Identify which cell holds the provided text, then report its [X, Y] central coordinate. 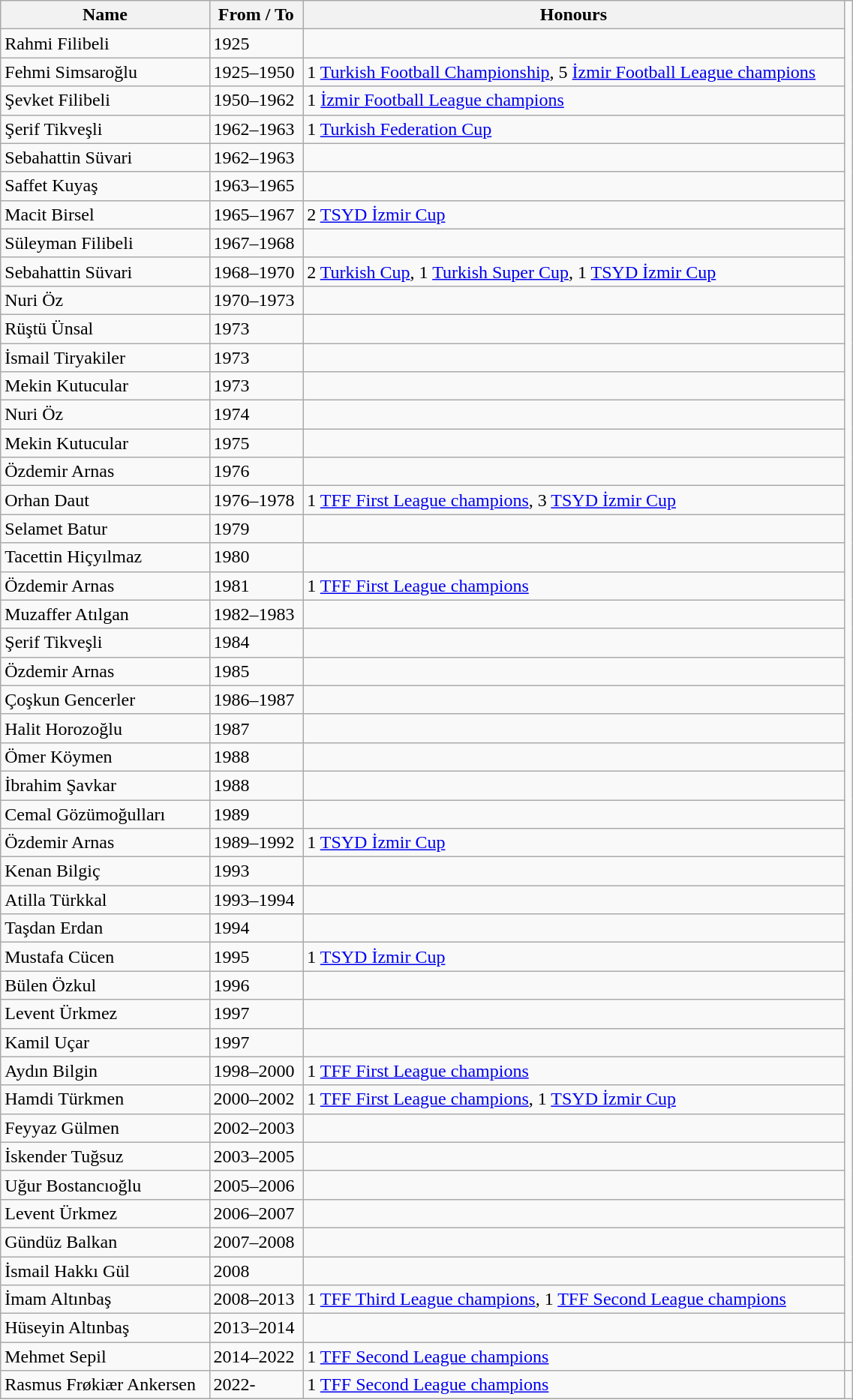
Ömer Köymen [105, 757]
2006–2007 [257, 1213]
2 Turkish Cup, 1 Turkish Super Cup, 1 TSYD İzmir Cup [574, 271]
1925 [257, 43]
Aydın Bilgin [105, 1071]
2000–2002 [257, 1099]
Orhan Daut [105, 500]
1985 [257, 671]
2008 [257, 1271]
Rasmus Frøkiær Ankersen [105, 1385]
Kenan Bilgiç [105, 871]
1984 [257, 643]
Muzaffer Atılgan [105, 614]
Selamet Batur [105, 529]
2003–2005 [257, 1156]
Rahmi Filibeli [105, 43]
Bülen Özkul [105, 985]
1979 [257, 529]
2002–2003 [257, 1128]
Fehmi Simsaroğlu [105, 72]
1 TFF First League champions, 1 TSYD İzmir Cup [574, 1099]
İsmail Hakkı Gül [105, 1271]
Honours [574, 15]
1998–2000 [257, 1071]
1965–1967 [257, 214]
Kamil Uçar [105, 1042]
2005–2006 [257, 1185]
İsmail Tiryakiler [105, 358]
1967–1968 [257, 243]
Atilla Türkkal [105, 900]
Çoşkun Gencerler [105, 700]
1975 [257, 443]
1982–1983 [257, 614]
1994 [257, 928]
1986–1987 [257, 700]
1993–1994 [257, 900]
Mustafa Cücen [105, 957]
Süleyman Filibeli [105, 243]
Hamdi Türkmen [105, 1099]
Macit Birsel [105, 214]
1 Turkish Federation Cup [574, 129]
İmam Altınbaş [105, 1300]
1968–1970 [257, 271]
1993 [257, 871]
Şevket Filibeli [105, 100]
Cemal Gözümoğulları [105, 814]
Gündüz Balkan [105, 1242]
2007–2008 [257, 1242]
1996 [257, 985]
1925–1950 [257, 72]
1976 [257, 472]
Halit Horozoğlu [105, 728]
Saffet Kuyaş [105, 186]
1 TFF First League champions, 3 TSYD İzmir Cup [574, 500]
1970–1973 [257, 300]
2022- [257, 1385]
2013–2014 [257, 1328]
From / To [257, 15]
1950–1962 [257, 100]
1 TFF Third League champions, 1 TFF Second League champions [574, 1300]
Hüseyin Altınbaş [105, 1328]
Feyyaz Gülmen [105, 1128]
Uğur Bostancıoğlu [105, 1185]
2014–2022 [257, 1357]
1980 [257, 557]
Taşdan Erdan [105, 928]
1 İzmir Football League champions [574, 100]
1989–1992 [257, 843]
1995 [257, 957]
2008–2013 [257, 1300]
1 Turkish Football Championship, 5 İzmir Football League champions [574, 72]
Name [105, 15]
Mehmet Sepil [105, 1357]
Tacettin Hiçyılmaz [105, 557]
1974 [257, 415]
1987 [257, 728]
Rüştü Ünsal [105, 328]
1981 [257, 586]
1976–1978 [257, 500]
İbrahim Şavkar [105, 785]
1989 [257, 814]
İskender Tuğsuz [105, 1156]
2 TSYD İzmir Cup [574, 214]
1963–1965 [257, 186]
